Locate the cell with the specified text and output its (X, Y) center coordinate. 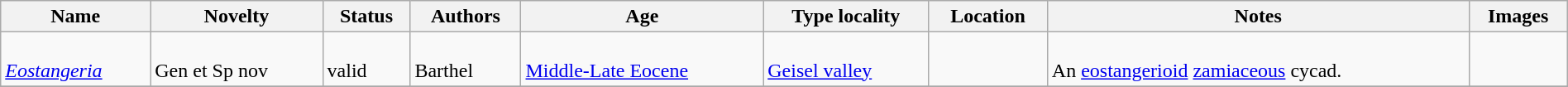
valid (366, 60)
Notes (1258, 17)
Eostangeria (76, 60)
Gen et Sp nov (237, 60)
Type locality (846, 17)
Location (987, 17)
Barthel (466, 60)
Middle-Late Eocene (642, 60)
An eostangerioid zamiaceous cycad. (1258, 60)
Novelty (237, 17)
Authors (466, 17)
Geisel valley (846, 60)
Images (1518, 17)
Status (366, 17)
Age (642, 17)
Name (76, 17)
